Locate the cell with the specified text and output its (x, y) center coordinate. 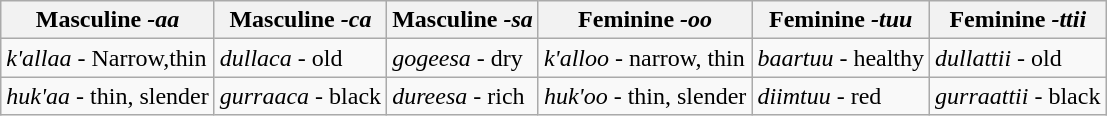
gurraaca - black (300, 96)
huk'aa - thin, slender (108, 96)
dureesa - rich (463, 96)
gogeesa - dry (463, 58)
Masculine -aa (108, 20)
k'alloo - narrow, thin (644, 58)
baartuu - healthy (841, 58)
dullattii - old (1018, 58)
k'allaa - Narrow,thin (108, 58)
dullaca - old (300, 58)
Masculine -sa (463, 20)
diimtuu - red (841, 96)
huk'oo - thin, slender (644, 96)
Feminine -ttii (1018, 20)
gurraattii - black (1018, 96)
Feminine -oo (644, 20)
Feminine -tuu (841, 20)
Masculine -ca (300, 20)
